Detect which cell encompasses the target text, then output its (x, y) center coordinate. 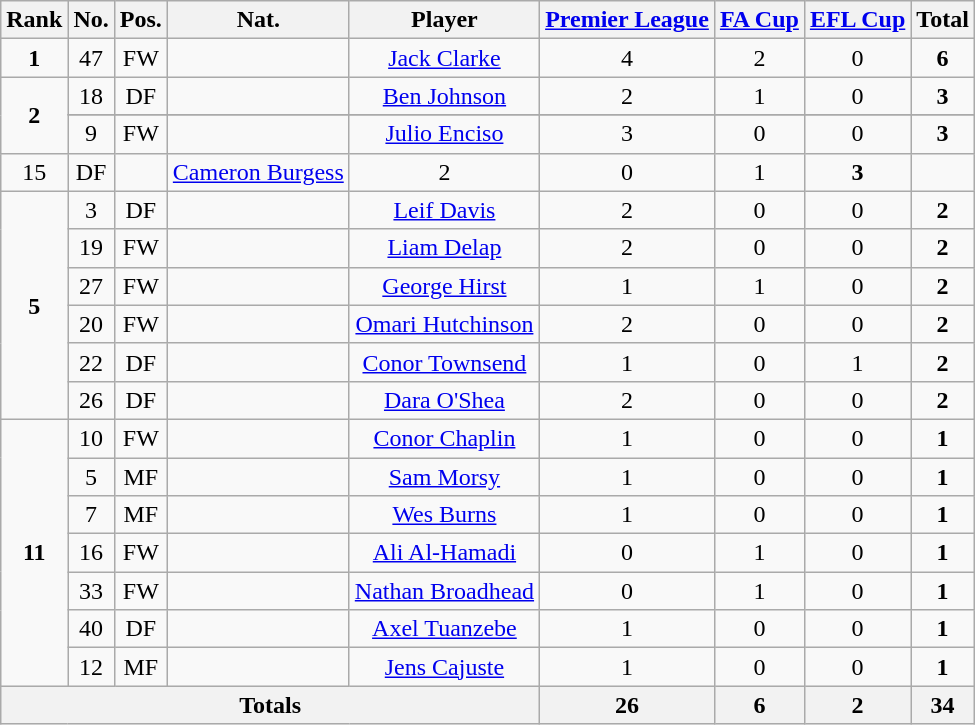
Omari Hutchinson (444, 324)
22 (91, 362)
12 (91, 667)
16 (91, 553)
Conor Chaplin (444, 438)
Rank (34, 20)
Nathan Broadhead (444, 591)
Cameron Burgess (258, 172)
Wes Burns (444, 515)
27 (91, 286)
Premier League (628, 20)
Jack Clarke (444, 58)
47 (91, 58)
34 (943, 705)
Ali Al-Hamadi (444, 553)
40 (91, 629)
Conor Townsend (444, 362)
EFL Cup (857, 20)
George Hirst (444, 286)
Jens Cajuste (444, 667)
Julio Enciso (444, 134)
10 (91, 438)
7 (91, 515)
20 (91, 324)
FA Cup (759, 20)
15 (34, 172)
4 (628, 58)
11 (34, 552)
Total (943, 20)
19 (91, 248)
Totals (270, 705)
No. (91, 20)
Sam Morsy (444, 477)
9 (91, 134)
Dara O'Shea (444, 400)
Ben Johnson (444, 96)
Leif Davis (444, 210)
18 (91, 96)
Axel Tuanzebe (444, 629)
Pos. (140, 20)
Player (444, 20)
Liam Delap (444, 248)
Nat. (258, 20)
33 (91, 591)
